Provide the [X, Y] coordinate of the cell's center where the given text is located.  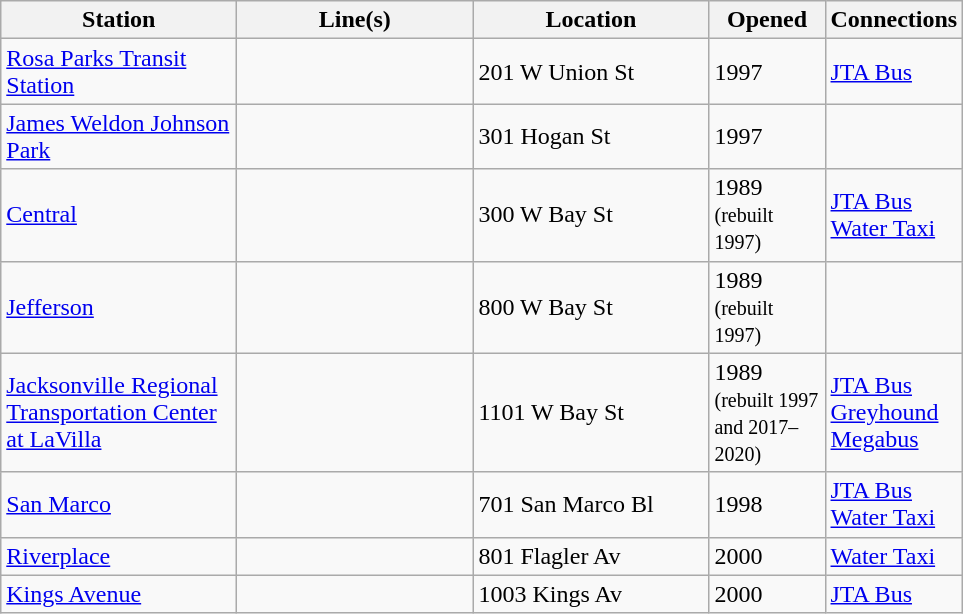
201 W Union St [591, 72]
1989(rebuilt 1997 and 2017–2020) [767, 412]
Location [591, 20]
Jacksonville Regional Transportation Center at LaVilla [119, 412]
JTA Bus Greyhound Megabus [894, 412]
Connections [894, 20]
Kings Avenue [119, 594]
301 Hogan St [591, 136]
800 W Bay St [591, 307]
701 San Marco Bl [591, 504]
1003 Kings Av [591, 594]
300 W Bay St [591, 215]
1998 [767, 504]
San Marco [119, 504]
Rosa Parks Transit Station [119, 72]
Water Taxi [894, 556]
James Weldon Johnson Park [119, 136]
Line(s) [355, 20]
Riverplace [119, 556]
Central [119, 215]
801 Flagler Av [591, 556]
Opened [767, 20]
Station [119, 20]
1101 W Bay St [591, 412]
Jefferson [119, 307]
